Locate the cell with the specified text and output its [X, Y] center coordinate. 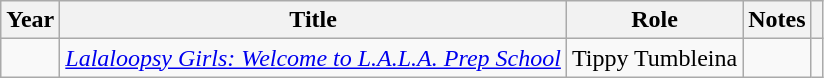
Tippy Tumbleina [654, 58]
Title [314, 20]
Lalaloopsy Girls: Welcome to L.A.L.A. Prep School [314, 58]
Notes [777, 20]
Role [654, 20]
Year [30, 20]
